Locate the cell with the specified text and output its [X, Y] center coordinate. 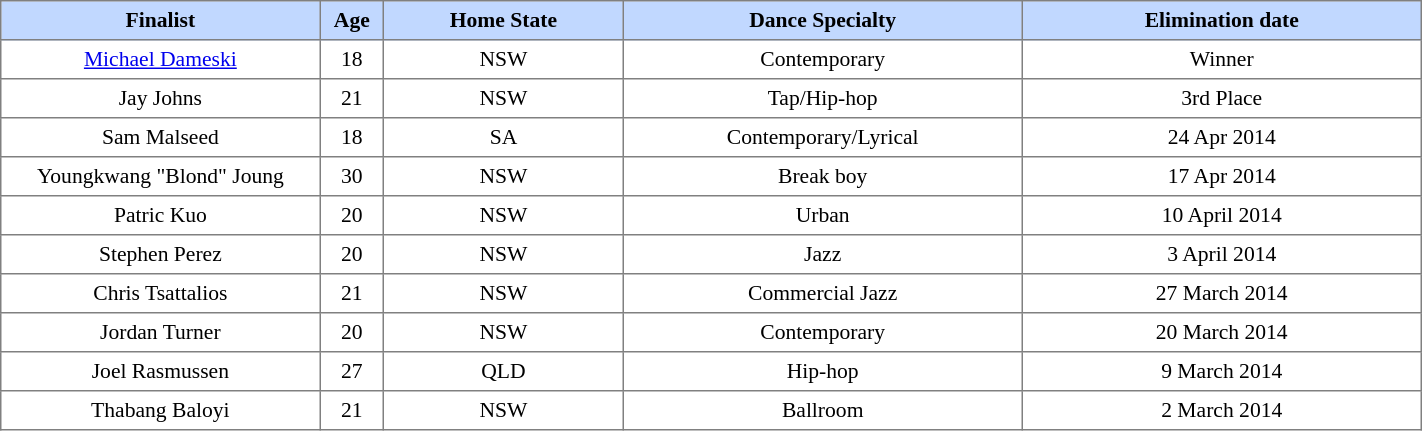
3 April 2014 [1222, 254]
Age [352, 20]
17 Apr 2014 [1222, 176]
20 March 2014 [1222, 332]
Break boy [822, 176]
10 April 2014 [1222, 216]
QLD [504, 372]
Urban [822, 216]
Winner [1222, 60]
27 [352, 372]
Youngkwang "Blond" Joung [160, 176]
Elimination date [1222, 20]
Jordan Turner [160, 332]
Jay Johns [160, 98]
Tap/Hip-hop [822, 98]
2 March 2014 [1222, 410]
Thabang Baloyi [160, 410]
Stephen Perez [160, 254]
Joel Rasmussen [160, 372]
Michael Dameski [160, 60]
Ballroom [822, 410]
24 Apr 2014 [1222, 138]
27 March 2014 [1222, 294]
SA [504, 138]
3rd Place [1222, 98]
Chris Tsattalios [160, 294]
Commercial Jazz [822, 294]
Patric Kuo [160, 216]
9 March 2014 [1222, 372]
30 [352, 176]
Home State [504, 20]
Finalist [160, 20]
Contemporary/Lyrical [822, 138]
Dance Specialty [822, 20]
Hip-hop [822, 372]
Jazz [822, 254]
Sam Malseed [160, 138]
